Scan for the cell matching the given text and deliver its (X, Y) coordinate at center. 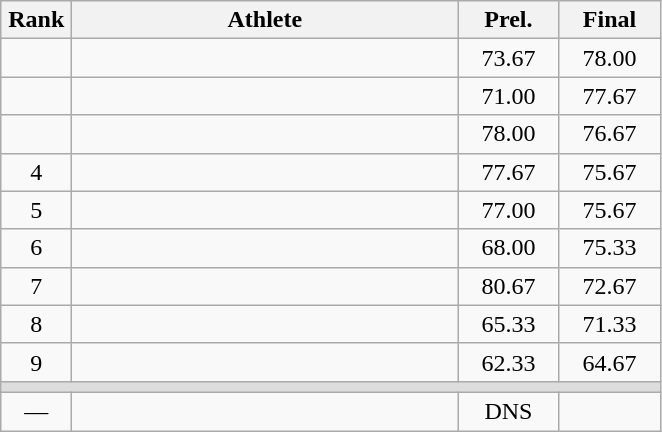
73.67 (508, 58)
6 (36, 248)
75.33 (610, 248)
Final (610, 20)
7 (36, 286)
72.67 (610, 286)
64.67 (610, 362)
77.00 (508, 210)
65.33 (508, 324)
80.67 (508, 286)
5 (36, 210)
4 (36, 172)
— (36, 411)
9 (36, 362)
DNS (508, 411)
8 (36, 324)
71.00 (508, 96)
76.67 (610, 134)
71.33 (610, 324)
Athlete (265, 20)
68.00 (508, 248)
62.33 (508, 362)
Rank (36, 20)
Prel. (508, 20)
